Identify which cell holds the provided text, then report its [x, y] central coordinate. 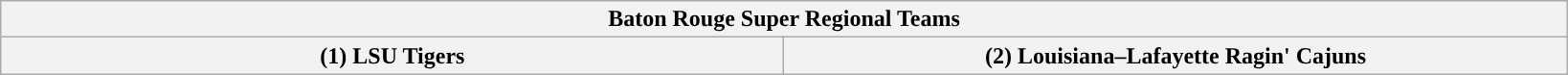
Baton Rouge Super Regional Teams [784, 19]
(2) Louisiana–Lafayette Ragin' Cajuns [1176, 56]
(1) LSU Tigers [392, 56]
